Search for the cell housing the specified text and yield its [x, y] center coordinate. 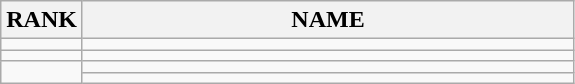
RANK [42, 20]
NAME [328, 20]
